Detect which cell encompasses the target text, then output its (x, y) center coordinate. 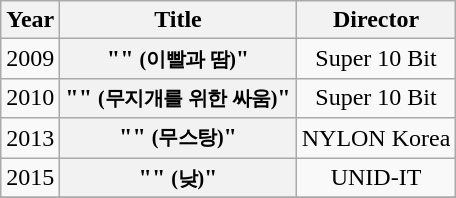
Director (376, 20)
Year (30, 20)
"" (무스탕)" (178, 138)
2009 (30, 59)
"" (무지개를 위한 싸움)" (178, 98)
UNID-IT (376, 178)
"" (낮)" (178, 178)
2013 (30, 138)
NYLON Korea (376, 138)
Title (178, 20)
2015 (30, 178)
"" (이빨과 땀)" (178, 59)
2010 (30, 98)
